Scan for the cell matching the given text and deliver its (x, y) coordinate at center. 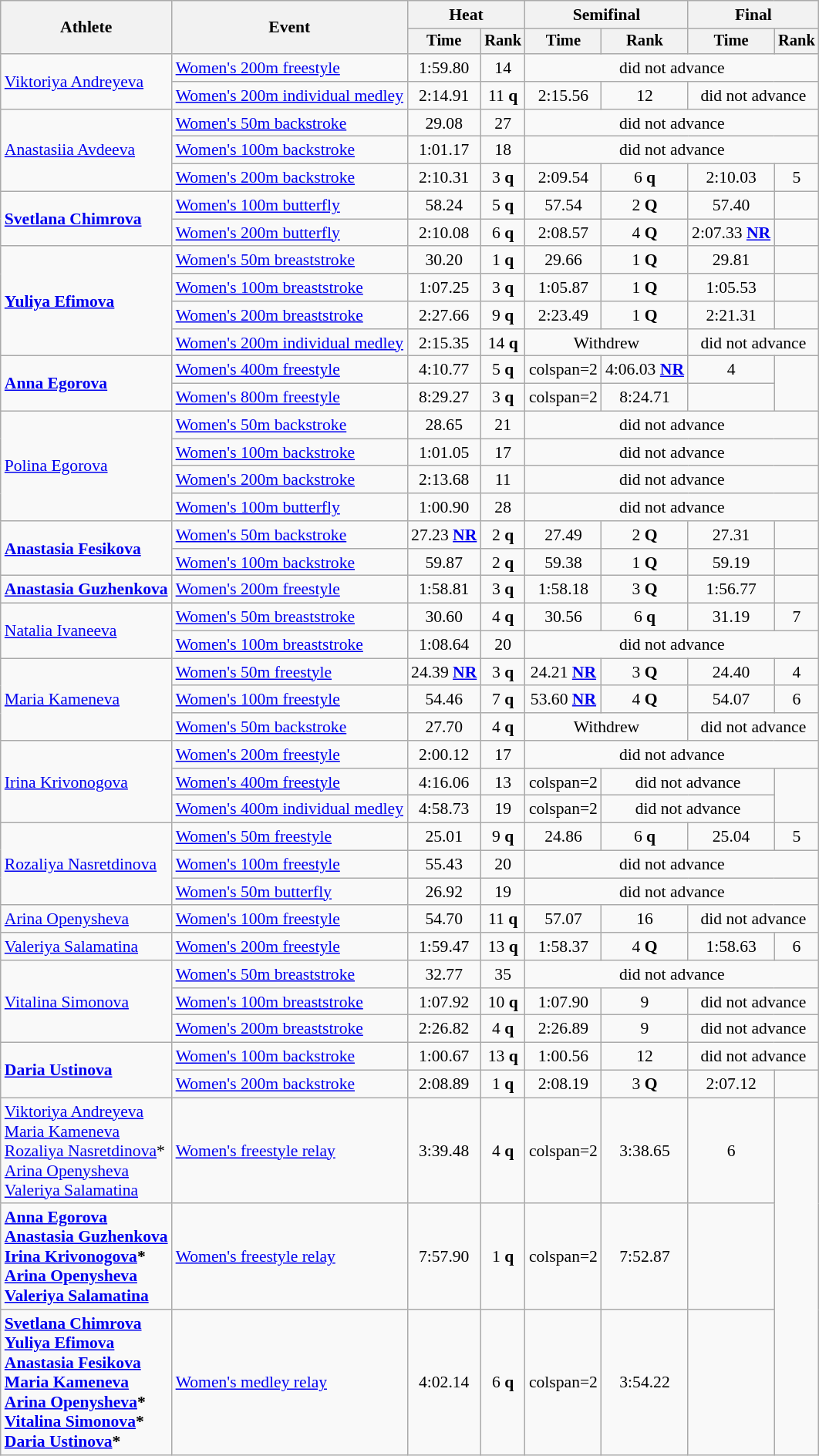
Rozaliya Nasretdinova (86, 865)
14 q (503, 343)
18 (503, 150)
Viktoriya AndreyevaMaria KamenevaRozaliya Nasretdinova*Arina OpenyshevaValeriya Salamatina (86, 1151)
30.56 (563, 617)
1:59.47 (444, 947)
Anna EgorovaAnastasia GuzhenkovaIrina Krivonogova*Arina OpenyshevaValeriya Salamatina (86, 1257)
2:13.68 (444, 480)
Heat (466, 15)
2:00.12 (444, 755)
1:07.25 (444, 288)
1:58.18 (563, 590)
2:08.89 (444, 1084)
35 (503, 974)
26.92 (444, 892)
27.23 NR (444, 535)
1:00.67 (444, 1057)
2:10.08 (444, 233)
7:52.87 (645, 1257)
4:06.03 NR (645, 370)
2:15.35 (444, 343)
Women's medley relay (290, 1383)
57.07 (563, 920)
2:10.31 (444, 178)
Svetlana ChimrovaYuliya EfimovaAnastasia FesikovaMaria KamenevaArina Openysheva*Vitalina Simonova*Daria Ustinova* (86, 1383)
57.54 (563, 206)
1:58.37 (563, 947)
55.43 (444, 865)
Polina Egorova (86, 466)
2:26.82 (444, 1029)
2:15.56 (563, 96)
28.65 (444, 425)
11 (503, 480)
1:01.17 (444, 150)
4:58.73 (444, 809)
54.70 (444, 920)
Valeriya Salamatina (86, 947)
Irina Krivonogova (86, 782)
3:38.65 (645, 1151)
30.60 (444, 617)
1:01.05 (444, 452)
32.77 (444, 974)
Women's 800m freestyle (290, 398)
Yuliya Efimova (86, 301)
58.24 (444, 206)
29.81 (731, 261)
Semifinal (606, 15)
24.39 NR (444, 672)
Viktoriya Andreyeva (86, 82)
7 q (503, 700)
3:54.22 (645, 1383)
2:08.57 (563, 233)
Daria Ustinova (86, 1070)
27 (503, 123)
2:09.54 (563, 178)
30.20 (444, 261)
Anastasia Guzhenkova (86, 590)
7 (797, 617)
4:02.14 (444, 1383)
59.19 (731, 563)
7:57.90 (444, 1257)
Athlete (86, 28)
8:29.27 (444, 398)
59.38 (563, 563)
24.21 NR (563, 672)
28 (503, 507)
1:07.90 (563, 1002)
21 (503, 425)
1:08.64 (444, 645)
2:27.66 (444, 315)
2:07.33 NR (731, 233)
1:56.77 (731, 590)
54.46 (444, 700)
53.60 NR (563, 700)
31.19 (731, 617)
14 (503, 68)
Vitalina Simonova (86, 1002)
25.01 (444, 837)
59.87 (444, 563)
27.49 (563, 535)
2:08.19 (563, 1084)
1:05.87 (563, 288)
24.86 (563, 837)
3:39.48 (444, 1151)
27.70 (444, 727)
29.66 (563, 261)
24.40 (731, 672)
57.40 (731, 206)
10 q (503, 1002)
2:14.91 (444, 96)
2:10.03 (731, 178)
Final (753, 15)
4:10.77 (444, 370)
1:58.63 (731, 947)
54.07 (731, 700)
1:59.80 (444, 68)
8:24.71 (645, 398)
Arina Openysheva (86, 920)
1:05.53 (731, 288)
Natalia Ivaneeva (86, 630)
Women's 50m butterfly (290, 892)
Anastasia Fesikova (86, 549)
Anastasiia Avdeeva (86, 151)
2:23.49 (563, 315)
Women's 200m butterfly (290, 233)
Anna Egorova (86, 384)
29.08 (444, 123)
2:07.12 (731, 1084)
4:16.06 (444, 782)
13 (503, 782)
1:58.81 (444, 590)
Event (290, 28)
1:00.56 (563, 1057)
2:21.31 (731, 315)
Svetlana Chimrova (86, 219)
2:26.89 (563, 1029)
Maria Kameneva (86, 700)
16 (645, 920)
1:07.92 (444, 1002)
1:00.90 (444, 507)
Women's 400m individual medley (290, 809)
25.04 (731, 837)
27.31 (731, 535)
